Return [X, Y] of the center of cell containing provided text 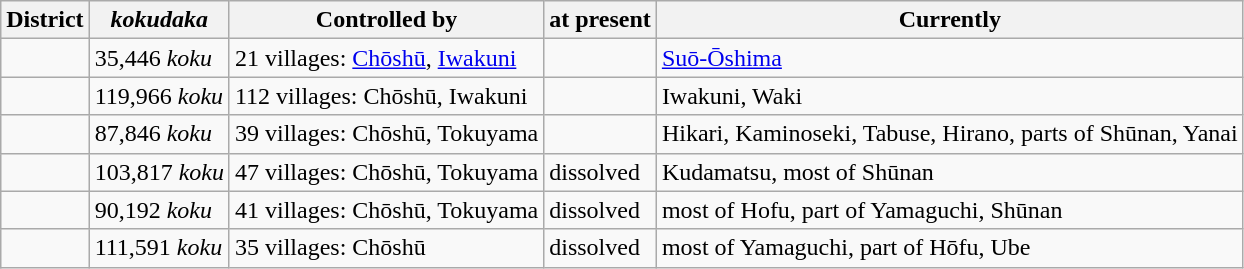
most of Yamaguchi, part of Hōfu, Ube [950, 248]
Kudamatsu, most of Shūnan [950, 172]
Controlled by [386, 20]
21 villages: Chōshū, Iwakuni [386, 58]
39 villages: Chōshū, Tokuyama [386, 134]
41 villages: Chōshū, Tokuyama [386, 210]
47 villages: Chōshū, Tokuyama [386, 172]
111,591 koku [159, 248]
103,817 koku [159, 172]
Hikari, Kaminoseki, Tabuse, Hirano, parts of Shūnan, Yanai [950, 134]
Currently [950, 20]
119,966 koku [159, 96]
35 villages: Chōshū [386, 248]
90,192 koku [159, 210]
35,446 koku [159, 58]
112 villages: Chōshū, Iwakuni [386, 96]
at present [600, 20]
Suō-Ōshima [950, 58]
87,846 koku [159, 134]
most of Hofu, part of Yamaguchi, Shūnan [950, 210]
Iwakuni, Waki [950, 96]
District [45, 20]
kokudaka [159, 20]
